Extract the (X, Y) coordinate from the center of the cell holding the provided text.  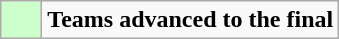
Teams advanced to the final (190, 20)
